Capture the cell that displays the provided text and extract its [x, y] central coordinate. 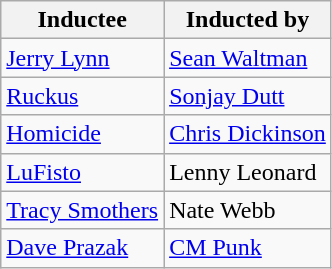
Tracy Smothers [82, 210]
Inductee [82, 20]
Nate Webb [248, 210]
Dave Prazak [82, 248]
Sonjay Dutt [248, 96]
Lenny Leonard [248, 172]
Homicide [82, 134]
Sean Waltman [248, 58]
Chris Dickinson [248, 134]
Jerry Lynn [82, 58]
CM Punk [248, 248]
Ruckus [82, 96]
LuFisto [82, 172]
Inducted by [248, 20]
